Search for the cell housing the specified text and yield its (x, y) center coordinate. 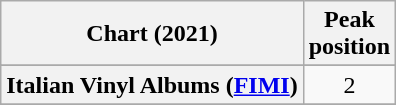
Peakposition (349, 34)
Italian Vinyl Albums (FIMI) (152, 85)
Chart (2021) (152, 34)
2 (349, 85)
